Return (X, Y) of the center of cell containing provided text 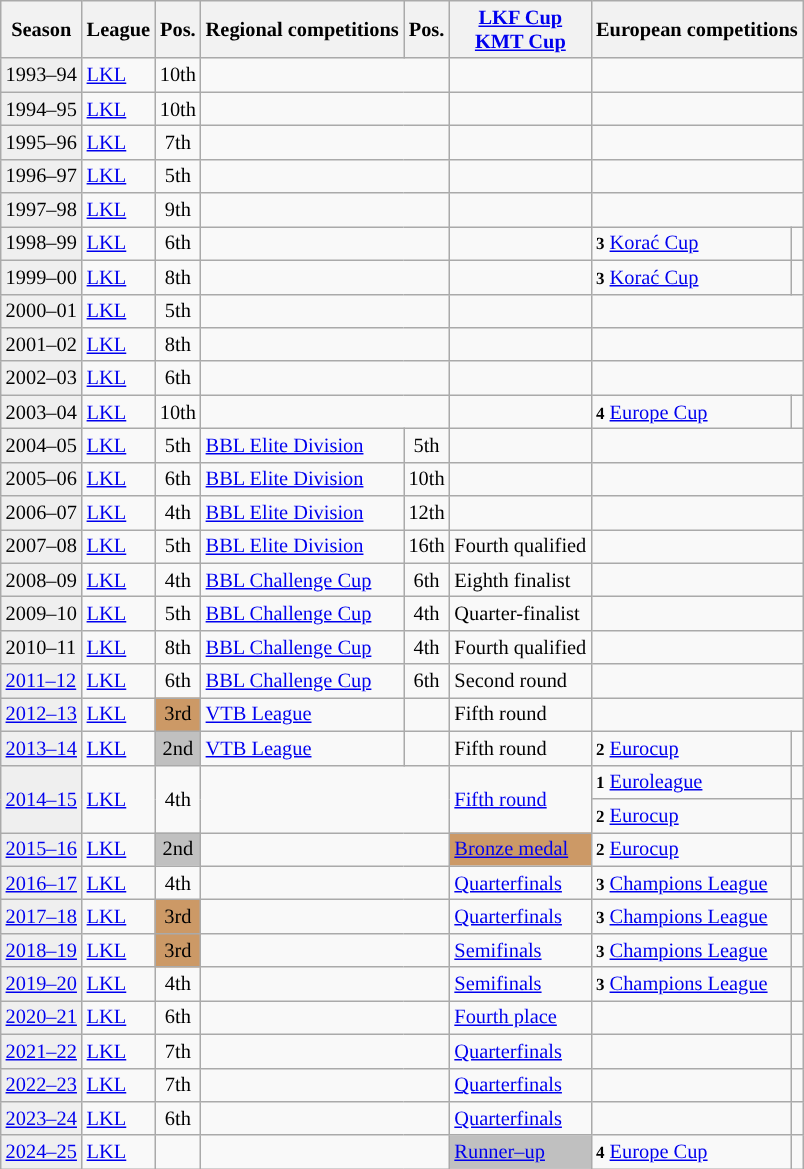
2023–24 (42, 1118)
Runner–up (521, 1152)
1994–95 (42, 109)
1996–97 (42, 176)
2020–21 (42, 1017)
Season (42, 29)
2013–14 (42, 748)
1997–98 (42, 210)
2009–10 (42, 613)
9th (178, 210)
2024–25 (42, 1152)
2022–23 (42, 1085)
Second round (521, 681)
2015–16 (42, 849)
2011–12 (42, 681)
2019–20 (42, 984)
16th (427, 546)
2007–08 (42, 546)
2001–02 (42, 344)
Fourth place (521, 1017)
2002–03 (42, 378)
2010–11 (42, 647)
2005–06 (42, 479)
2008–09 (42, 580)
1 Euroleague (692, 782)
LKF CupKMT Cup (521, 29)
2016–17 (42, 883)
Regional competitions (302, 29)
1995–96 (42, 142)
2003–04 (42, 412)
European competitions (697, 29)
Bronze medal (521, 849)
1993–94 (42, 75)
2012–13 (42, 714)
2017–18 (42, 916)
1998–99 (42, 243)
2018–19 (42, 950)
2006–07 (42, 513)
1999–00 (42, 277)
2000–01 (42, 311)
Quarter-finalist (521, 613)
2021–22 (42, 1051)
League (118, 29)
Eighth finalist (521, 580)
2014–15 (42, 798)
12th (427, 513)
2004–05 (42, 445)
